For the text-containing cell, return its midpoint in [x, y] coordinate format. 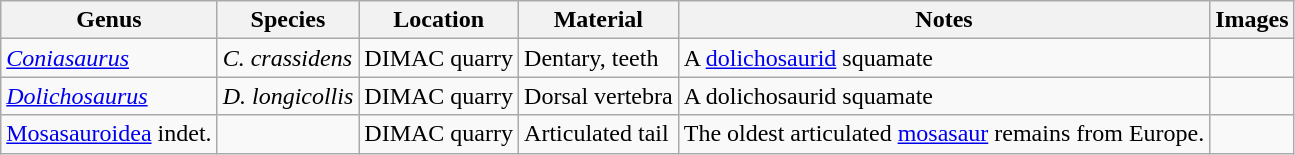
Articulated tail [599, 134]
Dorsal vertebra [599, 96]
Notes [944, 20]
Images [1252, 20]
Dolichosaurus [109, 96]
Mosasauroidea indet. [109, 134]
D. longicollis [288, 96]
Coniasaurus [109, 58]
Material [599, 20]
The oldest articulated mosasaur remains from Europe. [944, 134]
C. crassidens [288, 58]
Species [288, 20]
Genus [109, 20]
Dentary, teeth [599, 58]
Location [439, 20]
